Find where the given text appears and provide that cell's center as (x, y) coordinate. 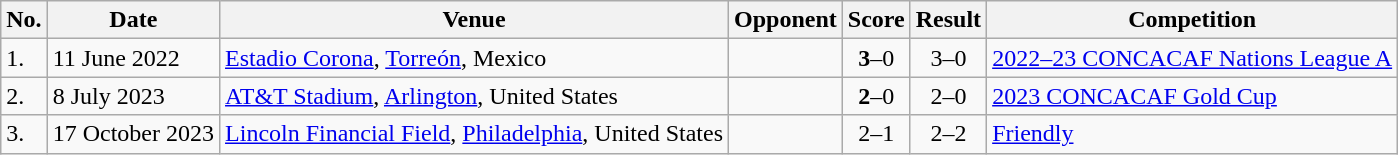
AT&T Stadium, Arlington, United States (474, 96)
3. (24, 134)
Opponent (786, 20)
Date (133, 20)
1. (24, 58)
Result (948, 20)
No. (24, 20)
2–2 (948, 134)
8 July 2023 (133, 96)
11 June 2022 (133, 58)
2023 CONCACAF Gold Cup (1192, 96)
Estadio Corona, Torreón, Mexico (474, 58)
Competition (1192, 20)
17 October 2023 (133, 134)
Venue (474, 20)
2022–23 CONCACAF Nations League A (1192, 58)
2. (24, 96)
Lincoln Financial Field, Philadelphia, United States (474, 134)
Score (876, 20)
Friendly (1192, 134)
2–1 (876, 134)
